Pinpoint the cell where the given text exists, returning its [x, y] midpoint coordinate. 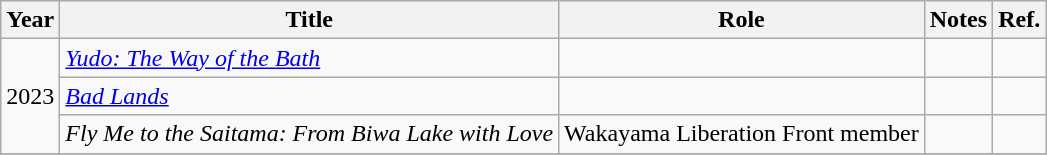
Role [742, 20]
Year [30, 20]
Ref. [1020, 20]
Notes [958, 20]
2023 [30, 96]
Title [310, 20]
Bad Lands [310, 96]
Fly Me to the Saitama: From Biwa Lake with Love [310, 134]
Wakayama Liberation Front member [742, 134]
Yudo: The Way of the Bath [310, 58]
